Find where the given text appears and provide that cell's center as (x, y) coordinate. 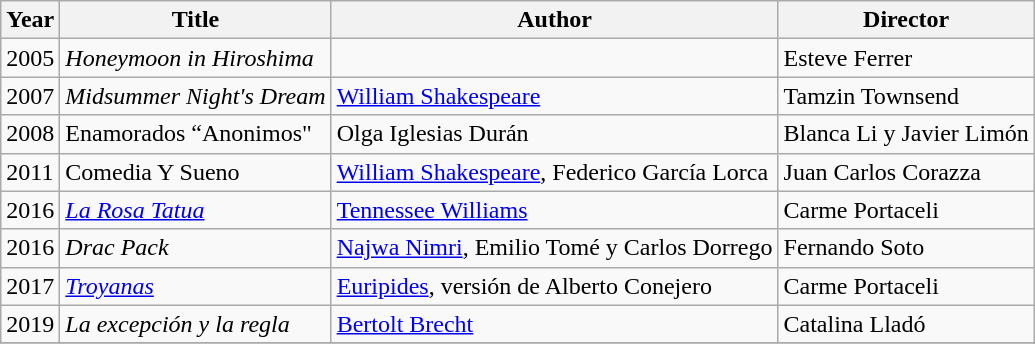
Tennessee Williams (554, 210)
Catalina Lladó (906, 324)
Juan Carlos Corazza (906, 172)
Najwa Nimri, Emilio Tomé y Carlos Dorrego (554, 248)
Euripides, versión de Alberto Conejero (554, 286)
Title (196, 20)
2019 (30, 324)
2005 (30, 58)
William Shakespeare (554, 96)
Honeymoon in Hiroshima (196, 58)
Esteve Ferrer (906, 58)
La excepción y la regla (196, 324)
William Shakespeare, Federico García Lorca (554, 172)
2011 (30, 172)
2017 (30, 286)
Bertolt Brecht (554, 324)
2007 (30, 96)
Olga Iglesias Durán (554, 134)
Blanca Li y Javier Limón (906, 134)
2008 (30, 134)
La Rosa Tatua (196, 210)
Enamorados “Anonimos" (196, 134)
Comedia Y Sueno (196, 172)
Drac Pack (196, 248)
Fernando Soto (906, 248)
Author (554, 20)
Year (30, 20)
Midsummer Night's Dream (196, 96)
Troyanas (196, 286)
Director (906, 20)
Tamzin Townsend (906, 96)
